Pinpoint the cell where the given text exists, returning its (x, y) midpoint coordinate. 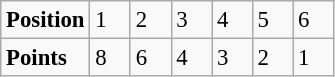
5 (272, 20)
8 (110, 58)
Points (46, 58)
Position (46, 20)
